Identify which cell holds the provided text, then report its [x, y] central coordinate. 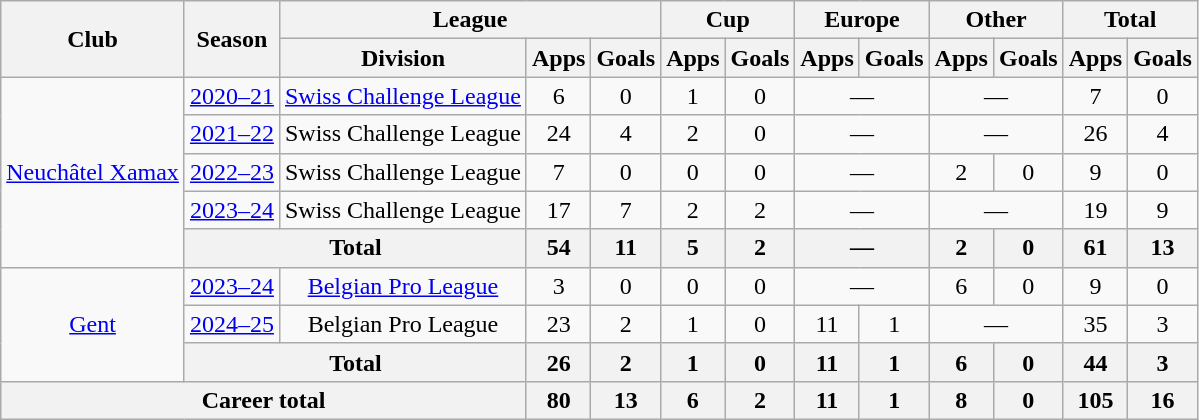
League [470, 20]
44 [1095, 362]
Division [402, 58]
2022–23 [232, 172]
Cup [728, 20]
80 [558, 400]
Europe [862, 20]
105 [1095, 400]
Other [996, 20]
8 [961, 400]
2021–22 [232, 134]
17 [558, 210]
35 [1095, 324]
5 [693, 248]
54 [558, 248]
16 [1163, 400]
Club [93, 39]
19 [1095, 210]
Neuchâtel Xamax [93, 172]
2024–25 [232, 324]
23 [558, 324]
Season [232, 39]
Gent [93, 324]
2020–21 [232, 96]
Career total [264, 400]
61 [1095, 248]
24 [558, 134]
